Determine the (X, Y) coordinate at the center of the cell enclosing the given text.  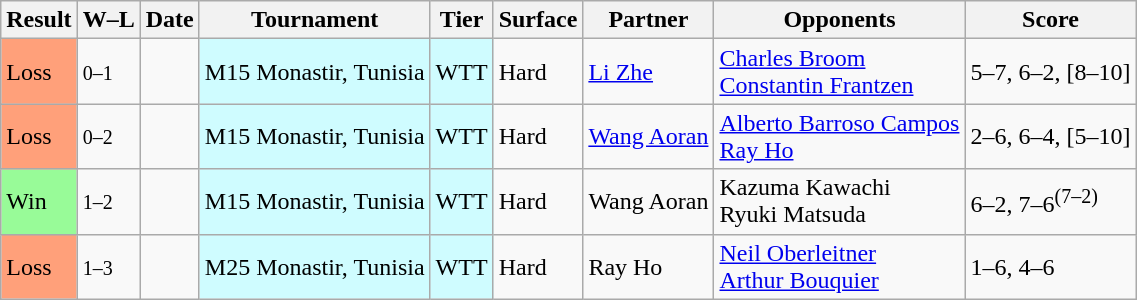
W–L (108, 20)
Neil Oberleitner Arthur Bouquier (840, 266)
Result (39, 20)
Ray Ho (648, 266)
Opponents (840, 20)
Surface (538, 20)
Score (1050, 20)
Win (39, 202)
1–2 (108, 202)
2–6, 6–4, [5–10] (1050, 136)
Alberto Barroso Campos Ray Ho (840, 136)
Charles Broom Constantin Frantzen (840, 72)
1–6, 4–6 (1050, 266)
Li Zhe (648, 72)
1–3 (108, 266)
5–7, 6–2, [8–10] (1050, 72)
Partner (648, 20)
6–2, 7–6(7–2) (1050, 202)
Tournament (314, 20)
0–2 (108, 136)
0–1 (108, 72)
Date (170, 20)
Tier (462, 20)
M25 Monastir, Tunisia (314, 266)
Kazuma Kawachi Ryuki Matsuda (840, 202)
